Provide the [X, Y] coordinate of the cell's center where the given text is located.  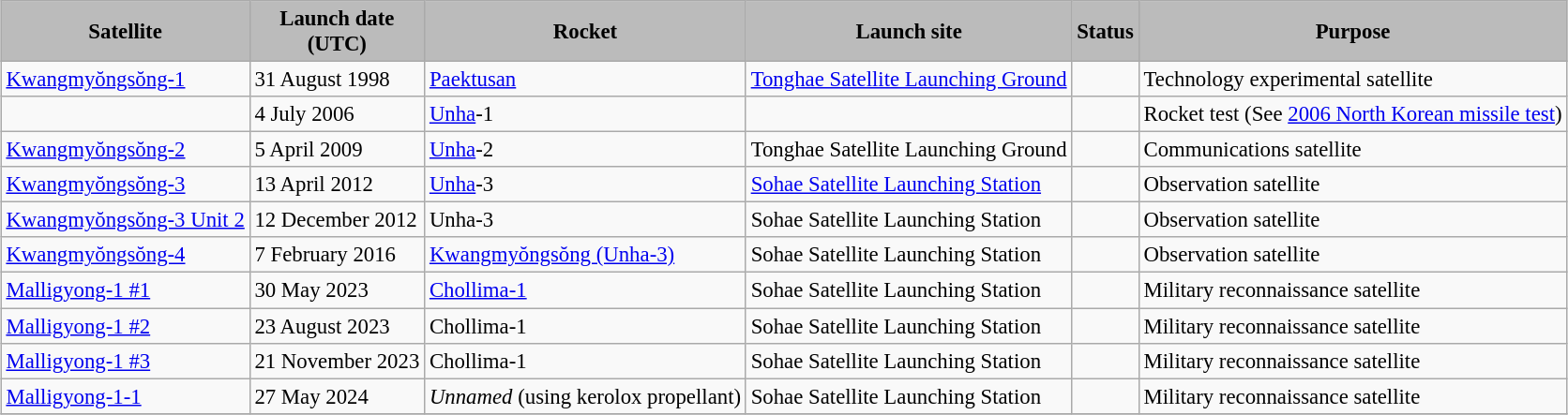
Kwangmyŏngsŏng-3 [126, 185]
Technology experimental satellite [1352, 80]
Launch site [908, 32]
Rocket test (See 2006 North Korean missile test) [1352, 114]
Kwangmyŏngsŏng-4 [126, 256]
Malligyong-1 #3 [126, 361]
5 April 2009 [337, 150]
23 August 2023 [337, 326]
Malligyong-1 #1 [126, 290]
Status [1105, 32]
Rocket [585, 32]
Unnamed (using kerolox propellant) [585, 396]
Paektusan [585, 80]
31 August 1998 [337, 80]
Unha-1 [585, 114]
27 May 2024 [337, 396]
21 November 2023 [337, 361]
Malligyong-1-1 [126, 396]
4 July 2006 [337, 114]
Kwangmyŏngsŏng-2 [126, 150]
Satellite [126, 32]
Kwangmyŏngsŏng-1 [126, 80]
Unha-2 [585, 150]
Kwangmyŏngsŏng-3 Unit 2 [126, 220]
Purpose [1352, 32]
12 December 2012 [337, 220]
Communications satellite [1352, 150]
Malligyong-1 #2 [126, 326]
30 May 2023 [337, 290]
Launch date (UTC) [337, 32]
Kwangmyŏngsŏng (Unha-3) [585, 256]
7 February 2016 [337, 256]
13 April 2012 [337, 185]
